Provide the (x, y) coordinate of the cell's center where the given text is located.  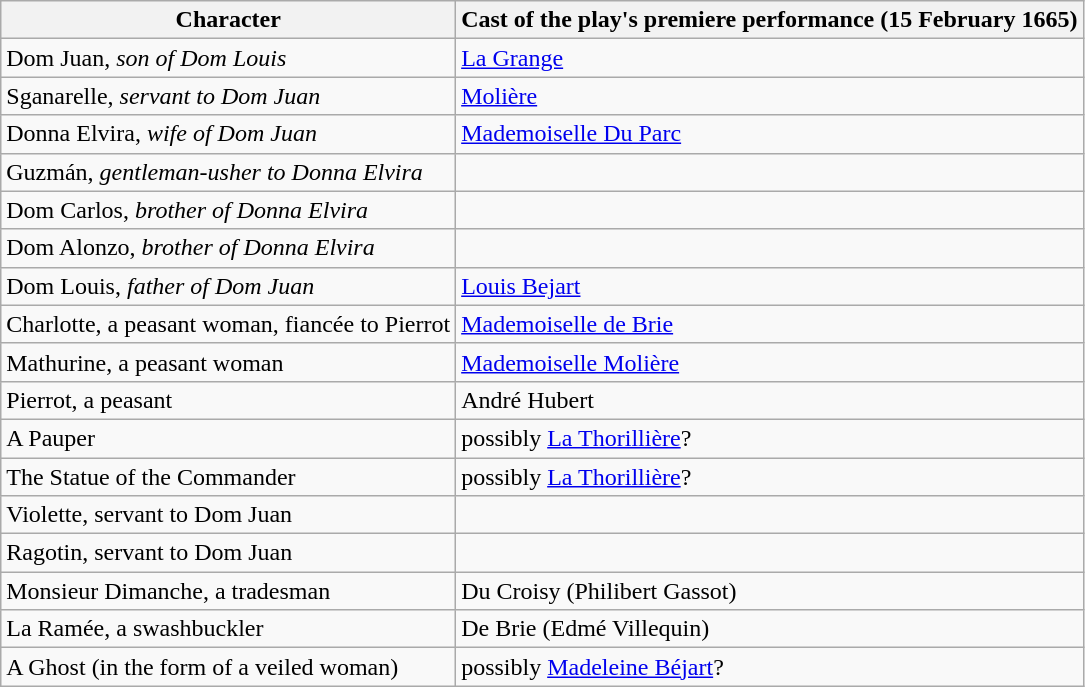
Monsieur Dimanche, a tradesman (228, 591)
Dom Louis, father of Dom Juan (228, 286)
La Grange (770, 58)
Donna Elvira, wife of Dom Juan (228, 134)
Molière (770, 96)
La Ramée, a swashbuckler (228, 629)
Ragotin, servant to Dom Juan (228, 553)
A Ghost (in the form of a veiled woman) (228, 667)
Mathurine, a peasant woman (228, 362)
Violette, servant to Dom Juan (228, 515)
Pierrot, a peasant (228, 400)
Mademoiselle Du Parc (770, 134)
Dom Alonzo, brother of Donna Elvira (228, 248)
Charlotte, a peasant woman, fiancée to Pierrot (228, 324)
Dom Carlos, brother of Donna Elvira (228, 210)
The Statue of the Commander (228, 477)
Cast of the play's premiere performance (15 February 1665) (770, 20)
Sganarelle, servant to Dom Juan (228, 96)
André Hubert (770, 400)
Louis Bejart (770, 286)
Mademoiselle de Brie (770, 324)
possibly Madeleine Béjart? (770, 667)
Character (228, 20)
Dom Juan, son of Dom Louis (228, 58)
A Pauper (228, 438)
Guzmán, gentleman-usher to Donna Elvira (228, 172)
Mademoiselle Molière (770, 362)
De Brie (Edmé Villequin) (770, 629)
Du Croisy (Philibert Gassot) (770, 591)
